Pinpoint the cell where the given text exists, returning its [x, y] midpoint coordinate. 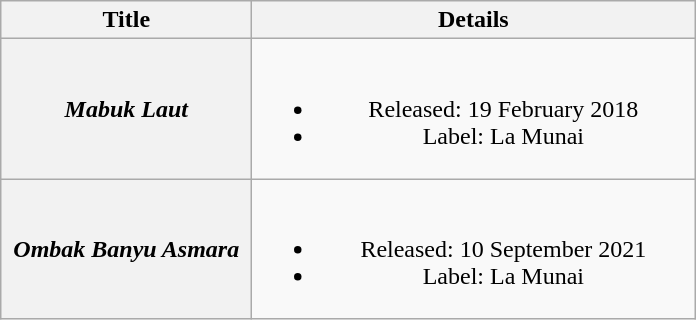
Released: 19 February 2018Label: La Munai [474, 109]
Details [474, 20]
Ombak Banyu Asmara [126, 249]
Mabuk Laut [126, 109]
Title [126, 20]
Released: 10 September 2021Label: La Munai [474, 249]
